Locate the cell with the specified text and output its [x, y] center coordinate. 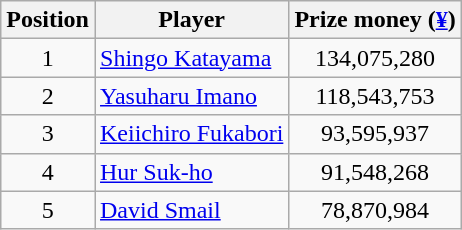
4 [48, 172]
Player [191, 20]
Position [48, 20]
78,870,984 [375, 210]
Yasuharu Imano [191, 96]
118,543,753 [375, 96]
134,075,280 [375, 58]
1 [48, 58]
Shingo Katayama [191, 58]
2 [48, 96]
91,548,268 [375, 172]
Hur Suk-ho [191, 172]
5 [48, 210]
3 [48, 134]
93,595,937 [375, 134]
Keiichiro Fukabori [191, 134]
David Smail [191, 210]
Prize money (¥) [375, 20]
